Determine the (x, y) coordinate at the center of the cell enclosing the given text.  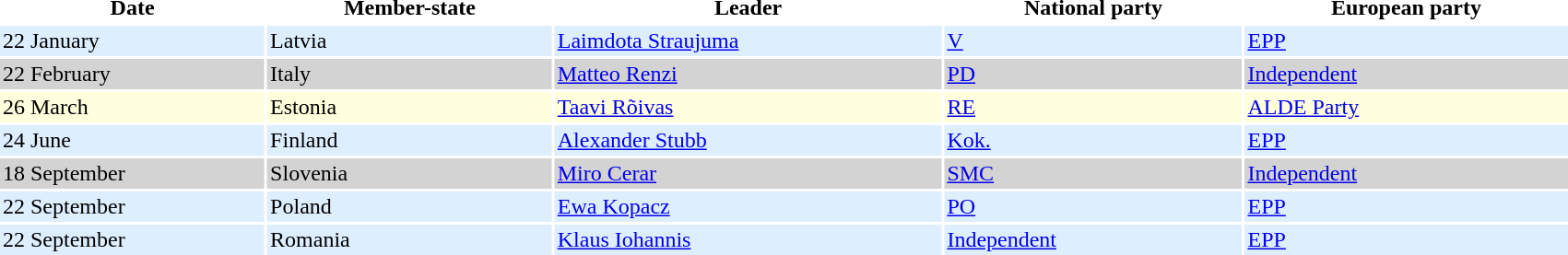
Alexander Stubb (749, 140)
Italy (409, 74)
PD (1093, 74)
Slovenia (409, 173)
Klaus Iohannis (749, 239)
SMC (1093, 173)
Taavi Rõivas (749, 107)
24 June (133, 140)
22 February (133, 74)
Miro Cerar (749, 173)
26 March (133, 107)
RE (1093, 107)
Poland (409, 206)
22 January (133, 41)
Laimdota Straujuma (749, 41)
Matteo Renzi (749, 74)
PO (1093, 206)
ALDE Party (1406, 107)
Kok. (1093, 140)
Latvia (409, 41)
Estonia (409, 107)
Ewa Kopacz (749, 206)
V (1093, 41)
18 September (133, 173)
Finland (409, 140)
Romania (409, 239)
